Return [X, Y] of the center of cell containing provided text 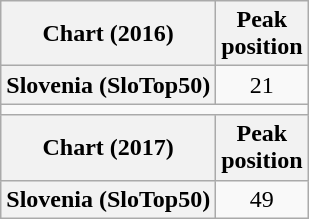
49 [262, 199]
21 [262, 85]
Chart (2017) [108, 148]
Chart (2016) [108, 34]
